Search for the cell housing the specified text and yield its [x, y] center coordinate. 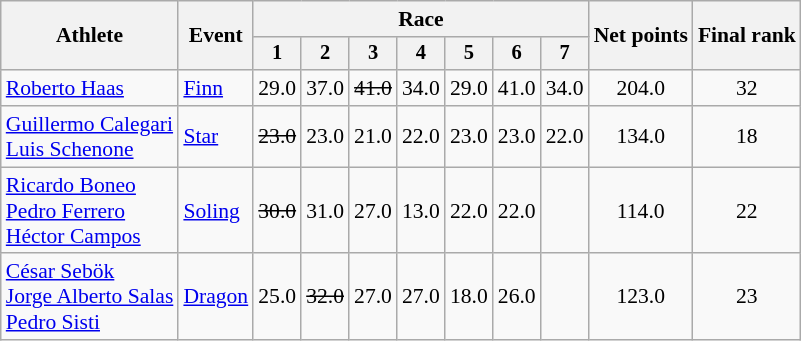
Final rank [747, 36]
22 [747, 210]
18 [747, 136]
114.0 [641, 210]
123.0 [641, 298]
18.0 [469, 298]
1 [277, 54]
32 [747, 88]
Soling [216, 210]
23 [747, 298]
Star [216, 136]
3 [373, 54]
32.0 [325, 298]
Race [420, 19]
Ricardo BoneoPedro FerreroHéctor Campos [90, 210]
Roberto Haas [90, 88]
Finn [216, 88]
7 [565, 54]
César SebökJorge Alberto SalasPedro Sisti [90, 298]
Dragon [216, 298]
Net points [641, 36]
25.0 [277, 298]
26.0 [517, 298]
30.0 [277, 210]
21.0 [373, 136]
31.0 [325, 210]
13.0 [421, 210]
6 [517, 54]
4 [421, 54]
37.0 [325, 88]
Athlete [90, 36]
134.0 [641, 136]
2 [325, 54]
Guillermo CalegariLuis Schenone [90, 136]
Event [216, 36]
204.0 [641, 88]
5 [469, 54]
